Locate the cell with the specified text and output its [x, y] center coordinate. 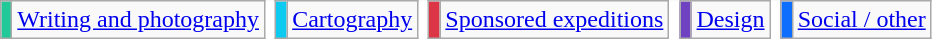
Social / other [862, 20]
Cartography [352, 20]
Writing and photography [138, 20]
Design [730, 20]
Sponsored expeditions [554, 20]
